Pinpoint the cell where the given text exists, returning its (X, Y) midpoint coordinate. 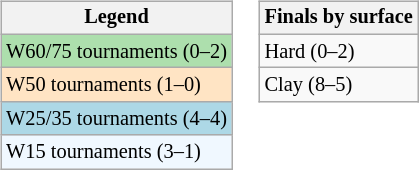
W50 tournaments (1–0) (116, 85)
W25/35 tournaments (4–4) (116, 119)
Legend (116, 18)
Finals by surface (339, 18)
W15 tournaments (3–1) (116, 152)
W60/75 tournaments (0–2) (116, 51)
Clay (8–5) (339, 85)
Hard (0–2) (339, 51)
